Return the [X, Y] coordinate for the center point of the cell that contains the specified text.  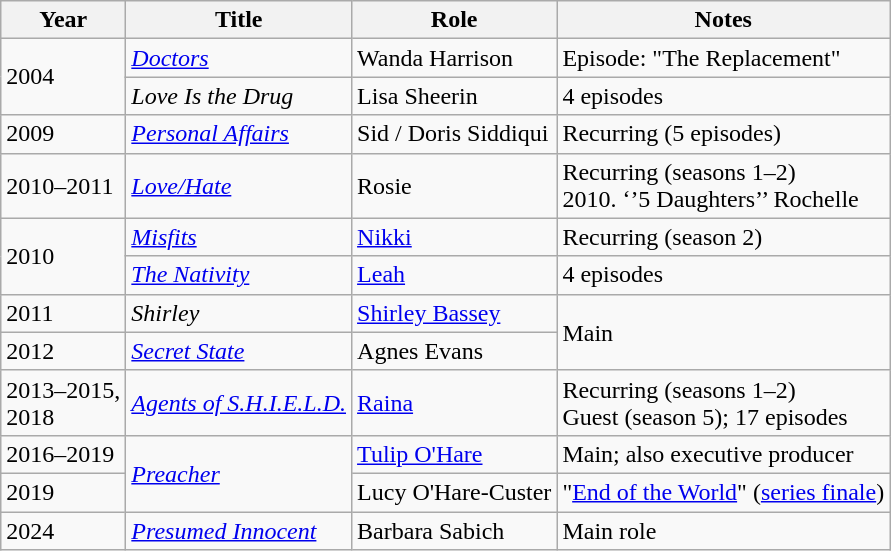
Title [239, 20]
Agnes Evans [454, 351]
Preacher [239, 473]
Lucy O'Hare-Custer [454, 492]
Doctors [239, 58]
Leah [454, 275]
2013–2015,2018 [64, 402]
Rosie [454, 186]
Nikki [454, 237]
Role [454, 20]
2010–2011 [64, 186]
2010 [64, 256]
Year [64, 20]
Shirley [239, 313]
Personal Affairs [239, 134]
Love/Hate [239, 186]
Notes [724, 20]
2016–2019 [64, 454]
Presumed Innocent [239, 531]
2009 [64, 134]
Wanda Harrison [454, 58]
Recurring (5 episodes) [724, 134]
Recurring (seasons 1–2)2010. ‘’5 Daughters’’ Rochelle [724, 186]
Raina [454, 402]
Barbara Sabich [454, 531]
Tulip O'Hare [454, 454]
The Nativity [239, 275]
Episode: "The Replacement" [724, 58]
"End of the World" (series finale) [724, 492]
2004 [64, 77]
Agents of S.H.I.E.L.D. [239, 402]
2011 [64, 313]
Recurring (season 2) [724, 237]
Lisa Sheerin [454, 96]
2019 [64, 492]
Recurring (seasons 1–2)Guest (season 5); 17 episodes [724, 402]
Main [724, 332]
Misfits [239, 237]
Shirley Bassey [454, 313]
2024 [64, 531]
Sid / Doris Siddiqui [454, 134]
2012 [64, 351]
Main role [724, 531]
Love Is the Drug [239, 96]
Main; also executive producer [724, 454]
Secret State [239, 351]
